Return [X, Y] of the center of cell containing provided text 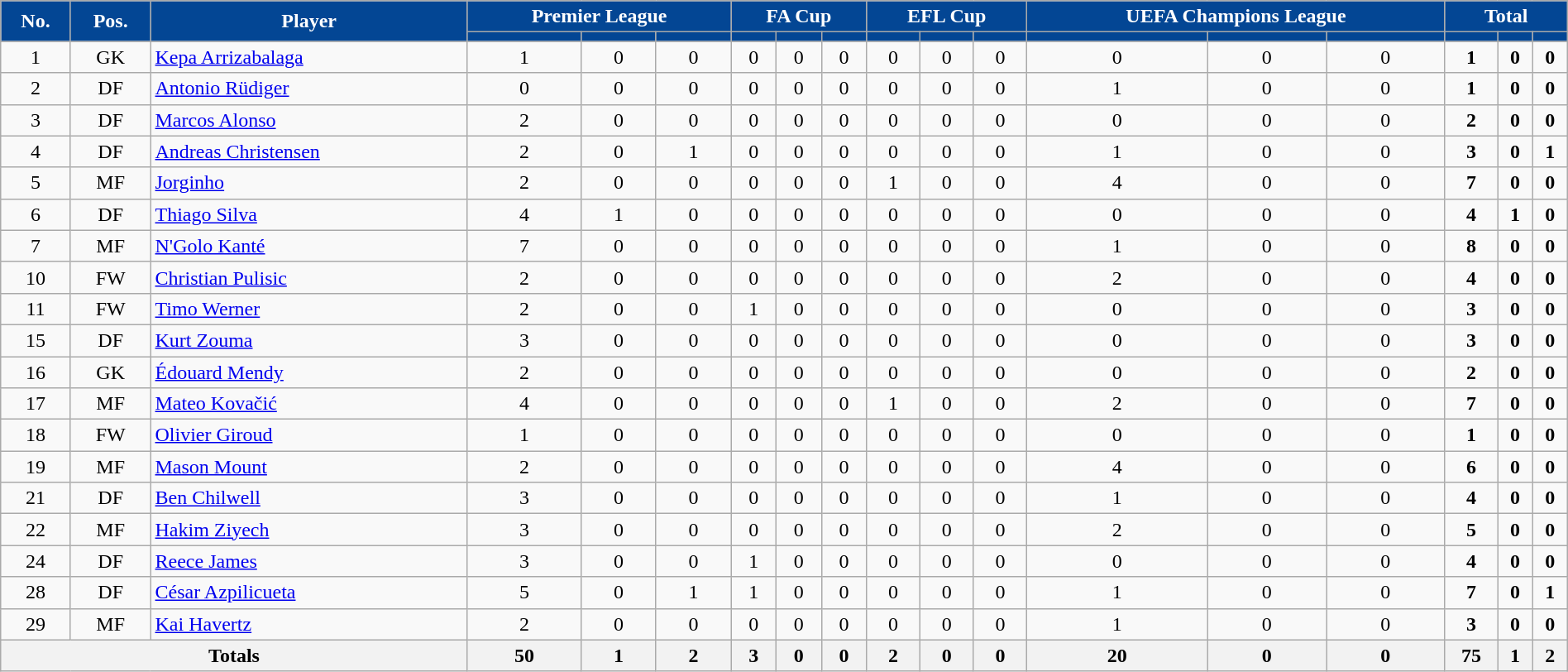
No. [36, 22]
Mason Mount [309, 467]
29 [36, 624]
Ben Chilwell [309, 498]
Premier League [599, 17]
22 [36, 530]
15 [36, 340]
Total [1506, 17]
20 [1117, 655]
16 [36, 372]
Antonio Rüdiger [309, 89]
Totals [235, 655]
Marcos Alonso [309, 120]
César Azpilicueta [309, 593]
24 [36, 561]
Olivier Giroud [309, 435]
Édouard Mendy [309, 372]
Kai Havertz [309, 624]
Thiago Silva [309, 214]
75 [1471, 655]
Kurt Zouma [309, 340]
50 [524, 655]
8 [1471, 246]
10 [36, 277]
Player [309, 22]
N'Golo Kanté [309, 246]
17 [36, 404]
Hakim Ziyech [309, 530]
FA Cup [799, 17]
Reece James [309, 561]
EFL Cup [947, 17]
Jorginho [309, 183]
Pos. [111, 22]
Christian Pulisic [309, 277]
18 [36, 435]
Timo Werner [309, 309]
21 [36, 498]
19 [36, 467]
UEFA Champions League [1236, 17]
Mateo Kovačić [309, 404]
11 [36, 309]
28 [36, 593]
Kepa Arrizabalaga [309, 57]
Andreas Christensen [309, 151]
